Scan for the cell matching the given text and deliver its (X, Y) coordinate at center. 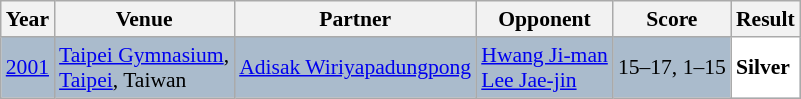
Adisak Wiriyapadungpong (355, 68)
Partner (355, 19)
15–17, 1–15 (672, 68)
Result (766, 19)
Score (672, 19)
Silver (766, 68)
Taipei Gymnasium,Taipei, Taiwan (144, 68)
Hwang Ji-man Lee Jae-jin (544, 68)
Venue (144, 19)
Opponent (544, 19)
Year (28, 19)
2001 (28, 68)
